Return (x, y) of the center of cell containing provided text 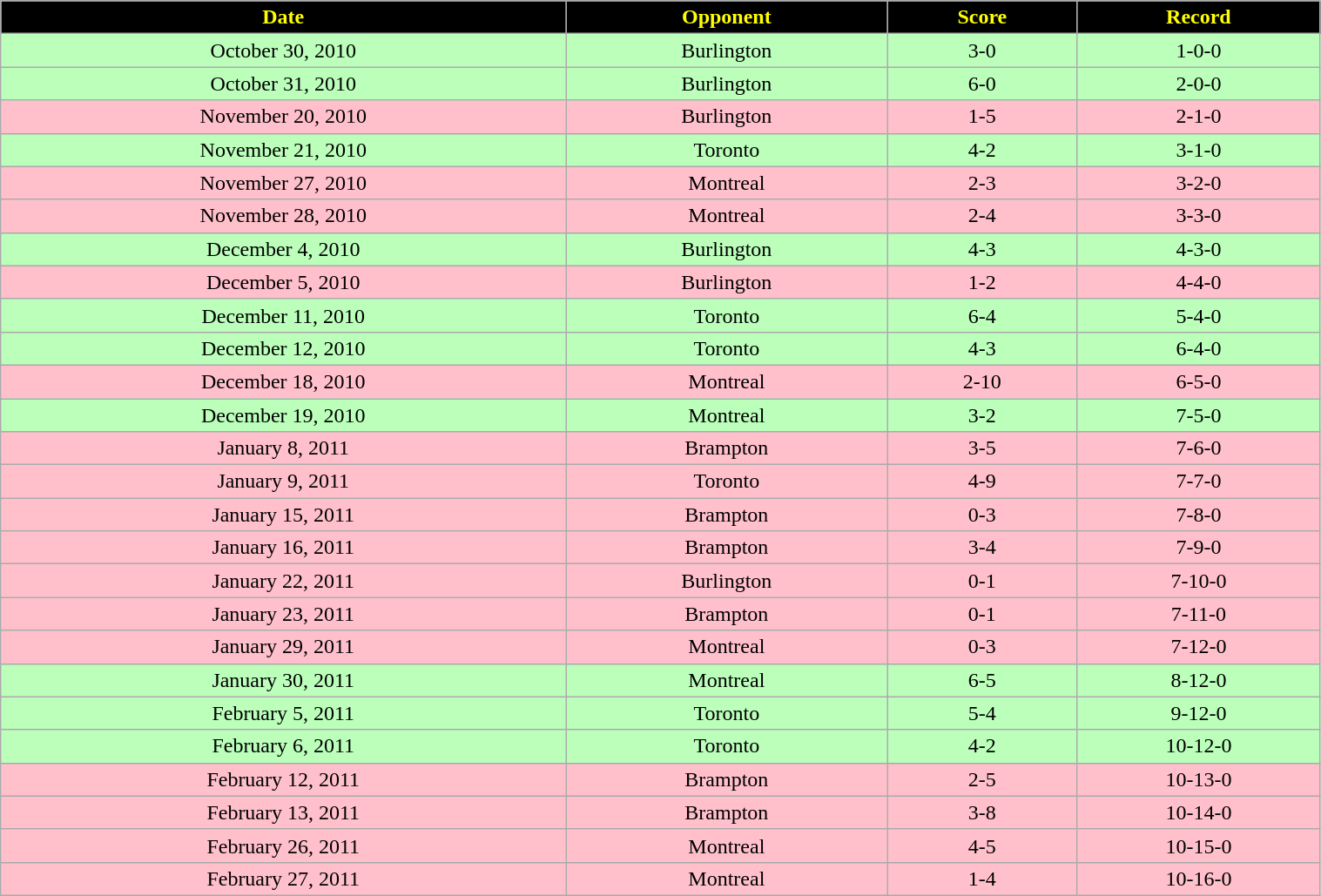
February 13, 2011 (284, 812)
November 20, 2010 (284, 117)
January 22, 2011 (284, 581)
7-10-0 (1198, 581)
7-9-0 (1198, 548)
Opponent (726, 17)
4-5 (982, 845)
February 12, 2011 (284, 779)
6-4-0 (1198, 348)
January 23, 2011 (284, 614)
10-15-0 (1198, 845)
6-5 (982, 680)
January 29, 2011 (284, 647)
2-0-0 (1198, 84)
October 30, 2010 (284, 51)
December 5, 2010 (284, 282)
2-1-0 (1198, 117)
7-7-0 (1198, 482)
10-16-0 (1198, 879)
8-12-0 (1198, 680)
2-3 (982, 183)
December 11, 2010 (284, 315)
4-3-0 (1198, 249)
7-8-0 (1198, 515)
December 19, 2010 (284, 415)
6-4 (982, 315)
Score (982, 17)
January 8, 2011 (284, 448)
Date (284, 17)
Record (1198, 17)
January 15, 2011 (284, 515)
1-2 (982, 282)
February 26, 2011 (284, 845)
6-0 (982, 84)
February 5, 2011 (284, 713)
3-2-0 (1198, 183)
1-0-0 (1198, 51)
February 6, 2011 (284, 746)
2-5 (982, 779)
4-4-0 (1198, 282)
November 27, 2010 (284, 183)
10-14-0 (1198, 812)
3-8 (982, 812)
3-2 (982, 415)
10-13-0 (1198, 779)
3-5 (982, 448)
4-9 (982, 482)
7-12-0 (1198, 647)
November 28, 2010 (284, 216)
January 16, 2011 (284, 548)
2-10 (982, 381)
3-4 (982, 548)
December 12, 2010 (284, 348)
5-4 (982, 713)
November 21, 2010 (284, 150)
1-4 (982, 879)
7-6-0 (1198, 448)
3-1-0 (1198, 150)
December 18, 2010 (284, 381)
December 4, 2010 (284, 249)
5-4-0 (1198, 315)
7-11-0 (1198, 614)
1-5 (982, 117)
10-12-0 (1198, 746)
3-3-0 (1198, 216)
3-0 (982, 51)
January 30, 2011 (284, 680)
January 9, 2011 (284, 482)
6-5-0 (1198, 381)
9-12-0 (1198, 713)
7-5-0 (1198, 415)
October 31, 2010 (284, 84)
2-4 (982, 216)
February 27, 2011 (284, 879)
